Search for the cell housing the specified text and yield its [x, y] center coordinate. 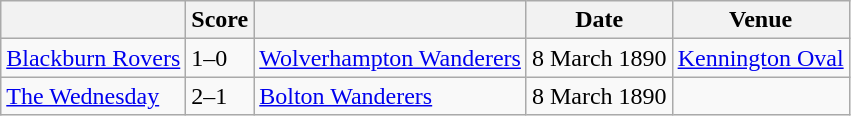
Blackburn Rovers [94, 58]
The Wednesday [94, 96]
Score [220, 20]
1–0 [220, 58]
Venue [760, 20]
Kennington Oval [760, 58]
Bolton Wanderers [390, 96]
Wolverhampton Wanderers [390, 58]
2–1 [220, 96]
Date [599, 20]
